Detect which cell encompasses the target text, then output its (x, y) center coordinate. 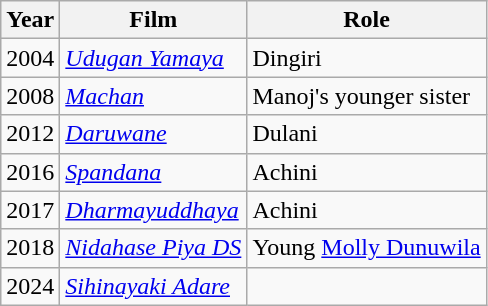
2004 (30, 58)
Dingiri (366, 58)
Spandana (154, 172)
Year (30, 20)
Role (366, 20)
Machan (154, 96)
2017 (30, 210)
2024 (30, 286)
2012 (30, 134)
Dharmayuddhaya (154, 210)
Udugan Yamaya (154, 58)
2008 (30, 96)
2016 (30, 172)
Young Molly Dunuwila (366, 248)
Manoj's younger sister (366, 96)
Daruwane (154, 134)
Nidahase Piya DS (154, 248)
Sihinayaki Adare (154, 286)
Film (154, 20)
Dulani (366, 134)
2018 (30, 248)
